Capture the cell that displays the provided text and extract its [x, y] central coordinate. 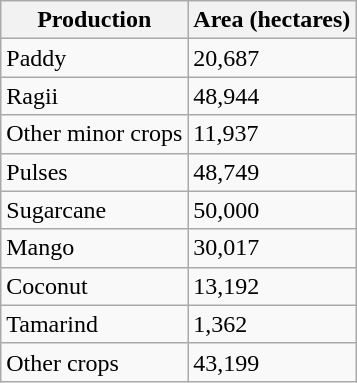
Production [94, 20]
Paddy [94, 58]
50,000 [272, 210]
Other crops [94, 362]
Coconut [94, 286]
11,937 [272, 134]
1,362 [272, 324]
Pulses [94, 172]
Sugarcane [94, 210]
48,944 [272, 96]
Tamarind [94, 324]
Mango [94, 248]
Other minor crops [94, 134]
48,749 [272, 172]
13,192 [272, 286]
43,199 [272, 362]
Area (hectares) [272, 20]
30,017 [272, 248]
20,687 [272, 58]
Ragii [94, 96]
